From the cell containing the given text, extract its center point as [x, y] coordinate. 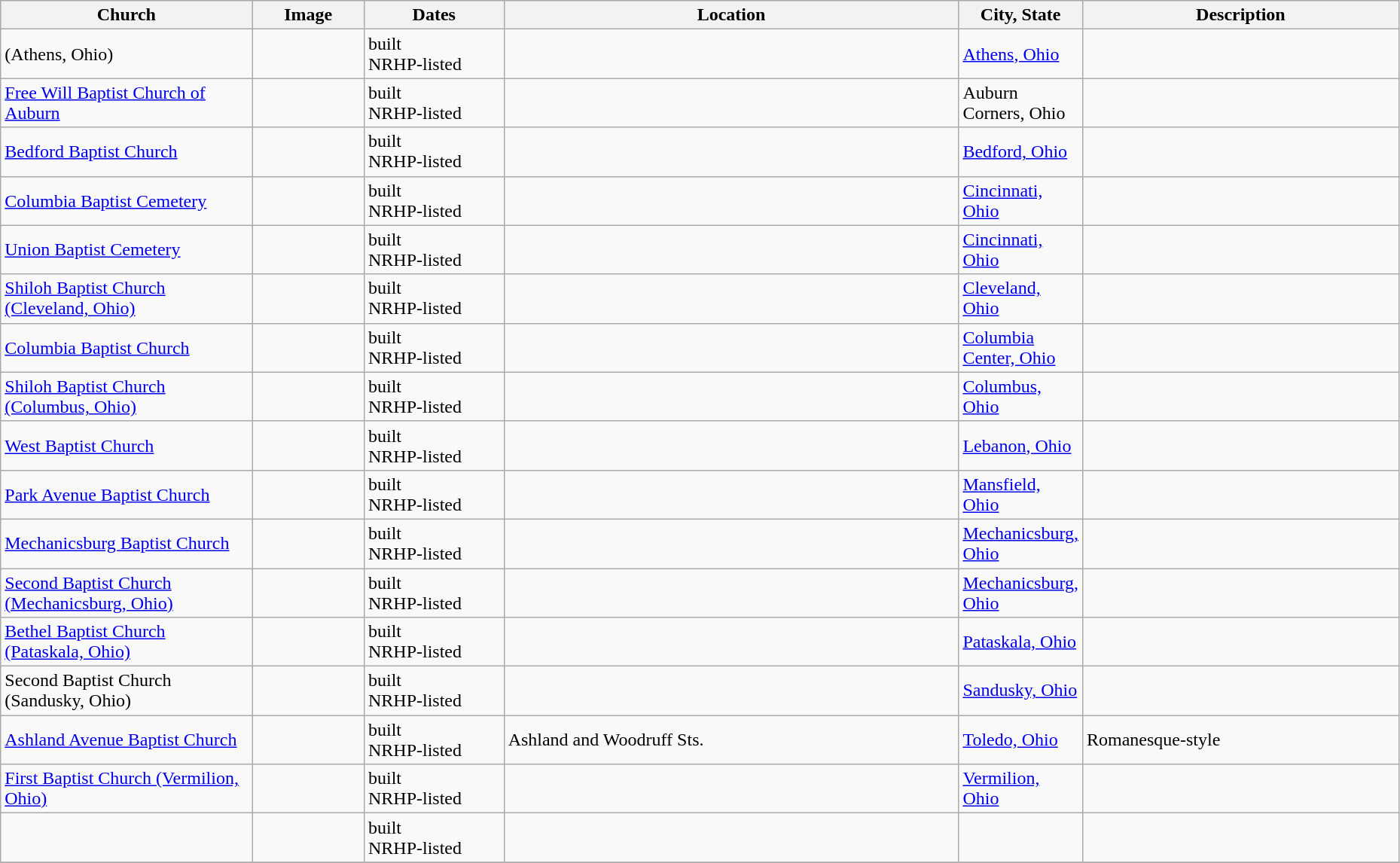
Mechanicsburg Baptist Church [127, 544]
Romanesque-style [1240, 739]
Columbia Center, Ohio [1021, 348]
Lebanon, Ohio [1021, 446]
Auburn Corners, Ohio [1021, 102]
Columbus, Ohio [1021, 396]
Athens, Ohio [1021, 54]
Ashland and Woodruff Sts. [731, 739]
Union Baptist Cemetery [127, 250]
Bedford Baptist Church [127, 152]
Ashland Avenue Baptist Church [127, 739]
Bethel Baptist Church (Pataskala, Ohio) [127, 642]
West Baptist Church [127, 446]
City, State [1021, 15]
Shiloh Baptist Church (Columbus, Ohio) [127, 396]
Church [127, 15]
Second Baptist Church (Mechanicsburg, Ohio) [127, 592]
Shiloh Baptist Church (Cleveland, Ohio) [127, 298]
Vermilion, Ohio [1021, 789]
Description [1240, 15]
Free Will Baptist Church of Auburn [127, 102]
Columbia Baptist Cemetery [127, 200]
Image [309, 15]
Columbia Baptist Church [127, 348]
(Athens, Ohio) [127, 54]
Second Baptist Church (Sandusky, Ohio) [127, 691]
Bedford, Ohio [1021, 152]
Toledo, Ohio [1021, 739]
Park Avenue Baptist Church [127, 494]
Dates [434, 15]
Mansfield, Ohio [1021, 494]
Sandusky, Ohio [1021, 691]
Cleveland, Ohio [1021, 298]
Pataskala, Ohio [1021, 642]
Location [731, 15]
First Baptist Church (Vermilion, Ohio) [127, 789]
